Extract the (x, y) coordinate from the center of the cell holding the provided text.  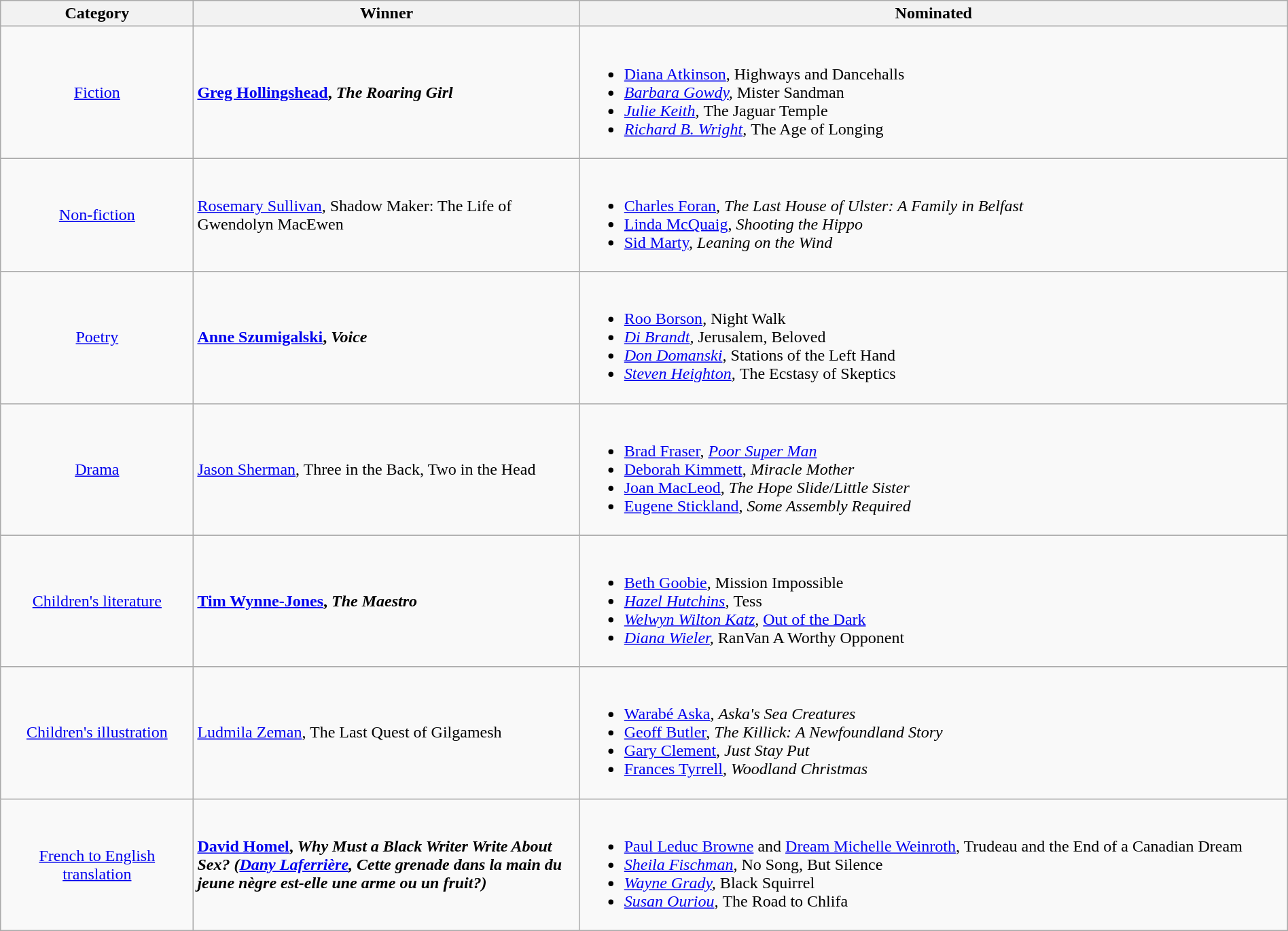
Drama (97, 469)
Charles Foran, The Last House of Ulster: A Family in BelfastLinda McQuaig, Shooting the HippoSid Marty, Leaning on the Wind (933, 215)
Brad Fraser, Poor Super ManDeborah Kimmett, Miracle MotherJoan MacLeod, The Hope Slide/Little SisterEugene Stickland, Some Assembly Required (933, 469)
Winner (387, 14)
Roo Borson, Night WalkDi Brandt, Jerusalem, BelovedDon Domanski, Stations of the Left HandSteven Heighton, The Ecstasy of Skeptics (933, 337)
Anne Szumigalski, Voice (387, 337)
Children's illustration (97, 733)
Tim Wynne-Jones, The Maestro (387, 601)
Rosemary Sullivan, Shadow Maker: The Life of Gwendolyn MacEwen (387, 215)
Category (97, 14)
Diana Atkinson, Highways and DancehallsBarbara Gowdy, Mister SandmanJulie Keith, The Jaguar TempleRichard B. Wright, The Age of Longing (933, 92)
Beth Goobie, Mission ImpossibleHazel Hutchins, TessWelwyn Wilton Katz, Out of the DarkDiana Wieler, RanVan A Worthy Opponent (933, 601)
Children's literature (97, 601)
Poetry (97, 337)
Warabé Aska, Aska's Sea CreaturesGeoff Butler, The Killick: A Newfoundland StoryGary Clement, Just Stay PutFrances Tyrrell, Woodland Christmas (933, 733)
David Homel, Why Must a Black Writer Write About Sex? (Dany Laferrière, Cette grenade dans la main du jeune nègre est-elle une arme ou un fruit?) (387, 864)
Fiction (97, 92)
Jason Sherman, Three in the Back, Two in the Head (387, 469)
Nominated (933, 14)
Greg Hollingshead, The Roaring Girl (387, 92)
French to English translation (97, 864)
Non-fiction (97, 215)
Ludmila Zeman, The Last Quest of Gilgamesh (387, 733)
